Capture the cell that displays the provided text and extract its (x, y) central coordinate. 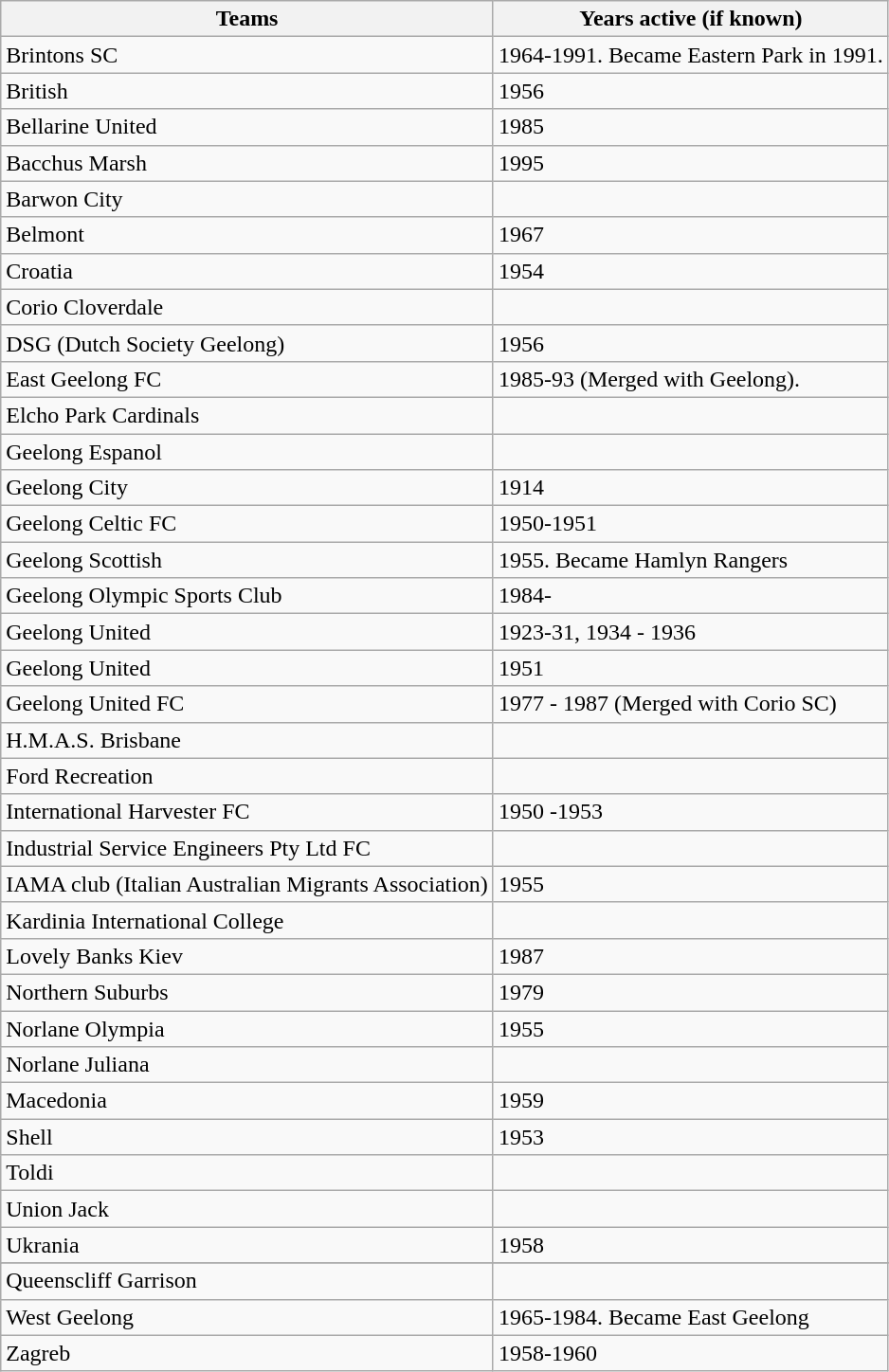
Macedonia (247, 1101)
Norlane Juliana (247, 1065)
East Geelong FC (247, 379)
1958 (690, 1245)
Toldi (247, 1173)
1958-1960 (690, 1353)
1959 (690, 1101)
1923-31, 1934 - 1936 (690, 632)
Northern Suburbs (247, 992)
1979 (690, 992)
Geelong Celtic FC (247, 524)
1914 (690, 488)
British (247, 91)
Brintons SC (247, 55)
1965-1984. Became East Geelong (690, 1317)
Elcho Park Cardinals (247, 415)
Ford Recreation (247, 776)
1987 (690, 956)
1967 (690, 235)
Years active (if known) (690, 19)
1953 (690, 1137)
Ukrania (247, 1245)
Geelong Scottish (247, 560)
1955. Became Hamlyn Rangers (690, 560)
IAMA club (Italian Australian Migrants Association) (247, 884)
Kardinia International College (247, 920)
Industrial Service Engineers Pty Ltd FC (247, 848)
Geelong Espanol (247, 452)
West Geelong (247, 1317)
Geelong Olympic Sports Club (247, 596)
1977 - 1987 (Merged with Corio SC) (690, 704)
1950-1951 (690, 524)
Bacchus Marsh (247, 163)
Lovely Banks Kiev (247, 956)
1954 (690, 271)
Shell (247, 1137)
1995 (690, 163)
DSG (Dutch Society Geelong) (247, 343)
Bellarine United (247, 127)
Zagreb (247, 1353)
Barwon City (247, 199)
Belmont (247, 235)
Teams (247, 19)
Queenscliff Garrison (247, 1281)
Geelong United FC (247, 704)
Corio Cloverdale (247, 307)
1985-93 (Merged with Geelong). (690, 379)
1964-1991. Became Eastern Park in 1991. (690, 55)
Croatia (247, 271)
1985 (690, 127)
H.M.A.S. Brisbane (247, 740)
1984- (690, 596)
International Harvester FC (247, 812)
Union Jack (247, 1209)
1951 (690, 668)
Geelong City (247, 488)
Norlane Olympia (247, 1028)
1950 -1953 (690, 812)
